Return the (x, y) coordinate for the center point of the cell that contains the specified text.  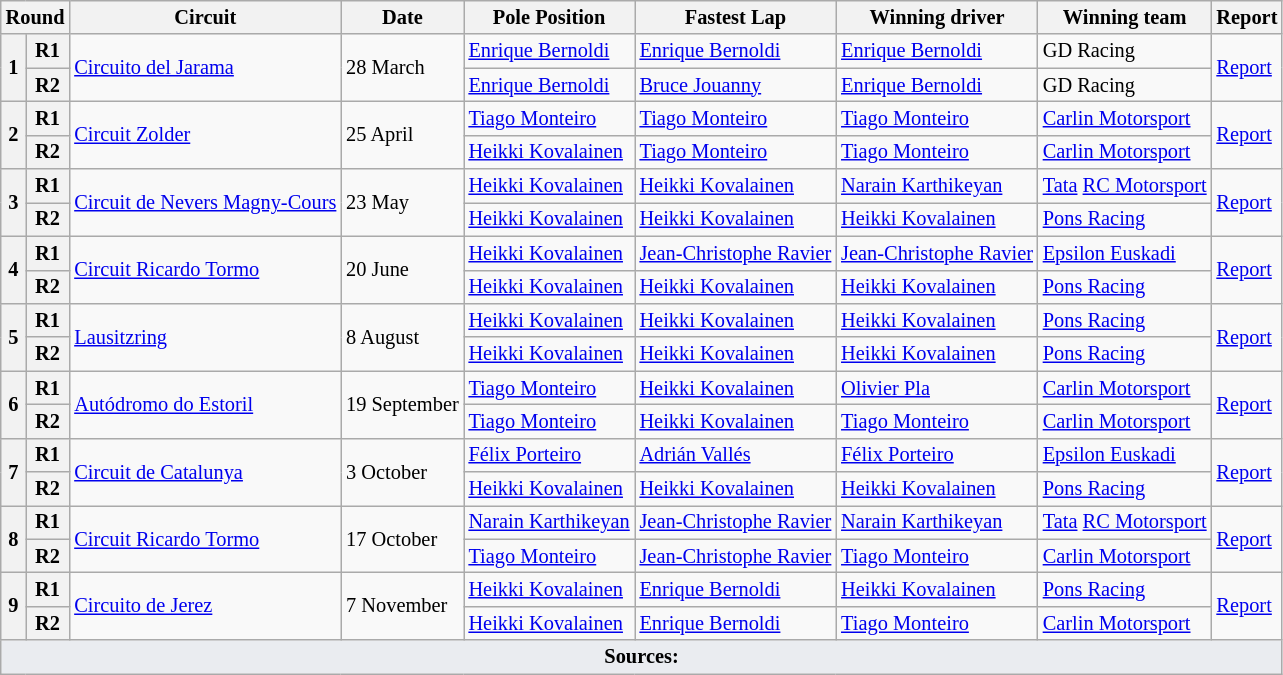
Round (36, 17)
17 October (402, 538)
3 October (402, 472)
Circuito del Jarama (205, 68)
Circuit de Catalunya (205, 472)
Autódromo do Estoril (205, 404)
Circuit (205, 17)
7 November (402, 606)
8 (14, 538)
8 August (402, 336)
Circuit de Nevers Magny-Cours (205, 202)
23 May (402, 202)
20 June (402, 270)
3 (14, 202)
Pole Position (550, 17)
Lausitzring (205, 336)
5 (14, 336)
2 (14, 134)
Winning team (1125, 17)
9 (14, 606)
Bruce Jouanny (736, 85)
Date (402, 17)
Circuit Zolder (205, 134)
25 April (402, 134)
Adrián Vallés (736, 455)
19 September (402, 404)
Olivier Pla (937, 388)
Fastest Lap (736, 17)
Winning driver (937, 17)
4 (14, 270)
6 (14, 404)
Circuito de Jerez (205, 606)
1 (14, 68)
7 (14, 472)
28 March (402, 68)
Sources: (642, 657)
